Search for the cell housing the specified text and yield its [X, Y] center coordinate. 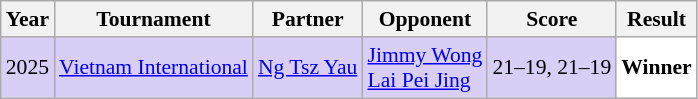
Tournament [154, 19]
Score [552, 19]
Result [656, 19]
Vietnam International [154, 68]
Partner [308, 19]
21–19, 21–19 [552, 68]
Year [28, 19]
Ng Tsz Yau [308, 68]
Opponent [424, 19]
Jimmy Wong Lai Pei Jing [424, 68]
2025 [28, 68]
Winner [656, 68]
